Identify which cell holds the provided text, then report its (x, y) central coordinate. 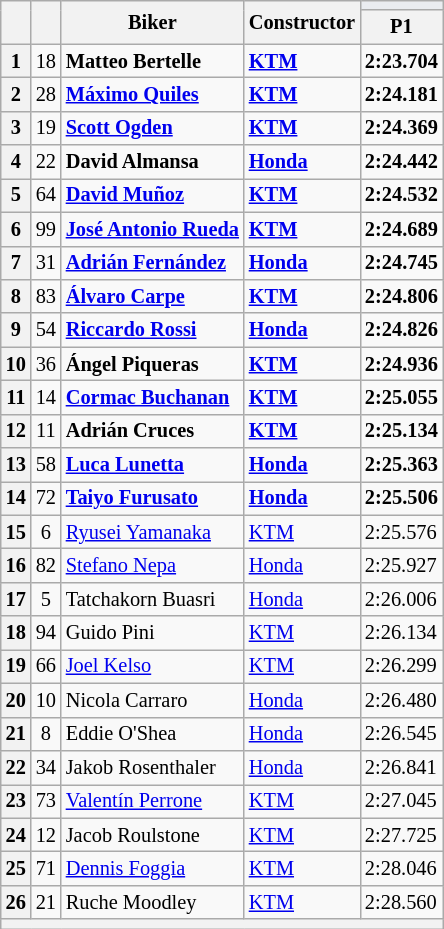
2 (16, 94)
Nicola Carraro (152, 700)
David Almansa (152, 162)
24 (16, 835)
66 (46, 666)
17 (16, 599)
2:26.299 (402, 666)
Ruche Moodley (152, 902)
Matteo Bertelle (152, 61)
2:28.046 (402, 868)
54 (46, 330)
28 (46, 94)
Valentín Perrone (152, 801)
2:27.045 (402, 801)
2:25.506 (402, 498)
Biker (152, 22)
26 (16, 902)
2:26.841 (402, 767)
2:25.927 (402, 565)
31 (46, 263)
Stefano Nepa (152, 565)
P1 (402, 27)
1 (16, 61)
2:26.006 (402, 599)
3 (16, 128)
Luca Lunetta (152, 465)
2:24.442 (402, 162)
2:24.181 (402, 94)
Ryusei Yamanaka (152, 532)
Cormac Buchanan (152, 397)
2:26.480 (402, 700)
Riccardo Rossi (152, 330)
34 (46, 767)
Scott Ogden (152, 128)
2:25.363 (402, 465)
2:25.576 (402, 532)
25 (16, 868)
13 (16, 465)
Constructor (302, 22)
2:24.532 (402, 195)
2:27.725 (402, 835)
20 (16, 700)
82 (46, 565)
2:25.055 (402, 397)
Dennis Foggia (152, 868)
16 (16, 565)
2:24.369 (402, 128)
2:24.745 (402, 263)
71 (46, 868)
Jacob Roulstone (152, 835)
64 (46, 195)
72 (46, 498)
99 (46, 229)
2:25.134 (402, 431)
94 (46, 633)
36 (46, 364)
2:23.704 (402, 61)
José Antonio Rueda (152, 229)
23 (16, 801)
Jakob Rosenthaler (152, 767)
4 (16, 162)
2:28.560 (402, 902)
Eddie O'Shea (152, 734)
Tatchakorn Buasri (152, 599)
2:24.806 (402, 296)
Adrián Fernández (152, 263)
58 (46, 465)
7 (16, 263)
David Muñoz (152, 195)
Álvaro Carpe (152, 296)
2:24.689 (402, 229)
Joel Kelso (152, 666)
2:26.134 (402, 633)
2:26.545 (402, 734)
15 (16, 532)
9 (16, 330)
Ángel Piqueras (152, 364)
Guido Pini (152, 633)
Adrián Cruces (152, 431)
2:24.936 (402, 364)
Taiyo Furusato (152, 498)
2:24.826 (402, 330)
73 (46, 801)
83 (46, 296)
Máximo Quiles (152, 94)
